Detect which cell encompasses the target text, then output its [x, y] center coordinate. 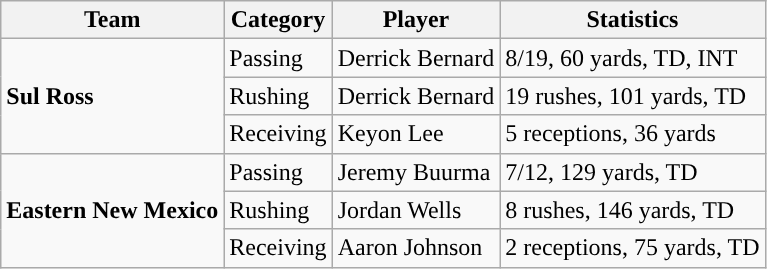
Jeremy Buurma [416, 172]
Player [416, 20]
Statistics [632, 20]
Sul Ross [112, 96]
Team [112, 20]
Jordan Wells [416, 210]
8 rushes, 146 yards, TD [632, 210]
2 receptions, 75 yards, TD [632, 248]
Eastern New Mexico [112, 210]
Category [278, 20]
8/19, 60 yards, TD, INT [632, 58]
5 receptions, 36 yards [632, 134]
7/12, 129 yards, TD [632, 172]
19 rushes, 101 yards, TD [632, 96]
Keyon Lee [416, 134]
Aaron Johnson [416, 248]
